Output the (X, Y) coordinate of the center of the cell containing the given text.  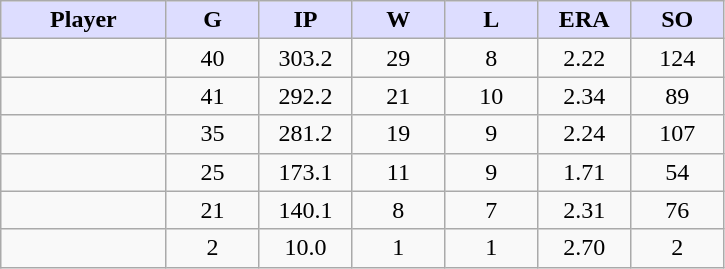
41 (212, 96)
IP (306, 20)
173.1 (306, 172)
29 (398, 58)
11 (398, 172)
2.24 (584, 134)
10.0 (306, 248)
281.2 (306, 134)
G (212, 20)
Player (84, 20)
292.2 (306, 96)
ERA (584, 20)
303.2 (306, 58)
2.31 (584, 210)
89 (678, 96)
SO (678, 20)
124 (678, 58)
25 (212, 172)
1.71 (584, 172)
W (398, 20)
76 (678, 210)
2.70 (584, 248)
35 (212, 134)
54 (678, 172)
2.22 (584, 58)
40 (212, 58)
107 (678, 134)
140.1 (306, 210)
L (492, 20)
10 (492, 96)
19 (398, 134)
2.34 (584, 96)
7 (492, 210)
